Output the [x, y] coordinate of the center of the cell containing the given text.  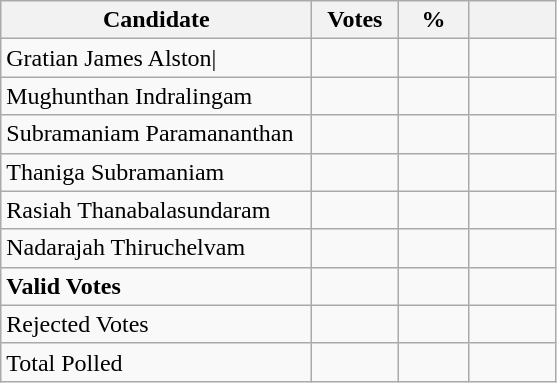
Mughunthan Indralingam [156, 96]
Votes [355, 20]
Valid Votes [156, 286]
Total Polled [156, 362]
Rejected Votes [156, 324]
Thaniga Subramaniam [156, 172]
Rasiah Thanabalasundaram [156, 210]
Gratian James Alston| [156, 58]
Subramaniam Paramananthan [156, 134]
% [434, 20]
Candidate [156, 20]
Nadarajah Thiruchelvam [156, 248]
